Return the (x, y) coordinate for the center point of the cell that contains the specified text.  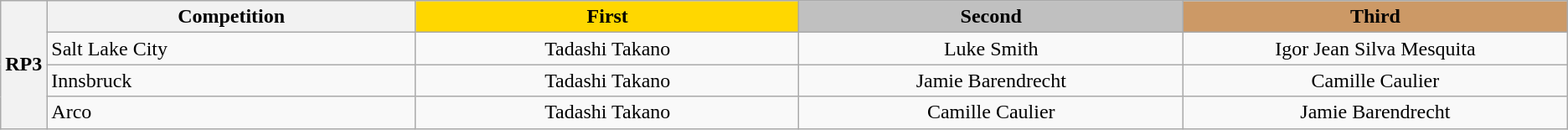
Arco (231, 112)
Innsbruck (231, 81)
Salt Lake City (231, 49)
Igor Jean Silva Mesquita (1375, 49)
First (606, 17)
RP3 (23, 65)
Luke Smith (992, 49)
Second (992, 17)
Third (1375, 17)
Competition (231, 17)
